Return the [x, y] coordinate for the center point of the cell that contains the specified text.  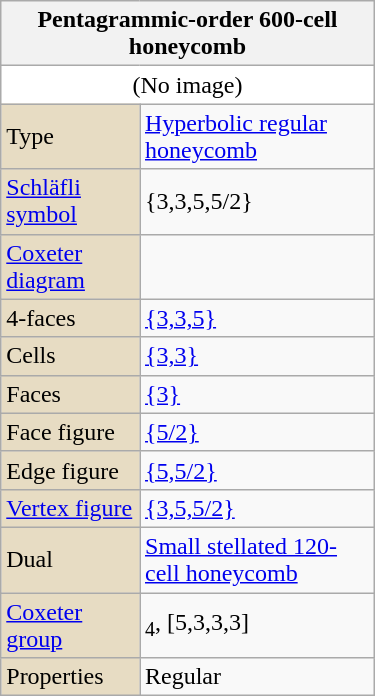
Face figure [70, 432]
Pentagrammic-order 600-cell honeycomb [188, 34]
Regular [258, 677]
{3} [258, 394]
(No image) [188, 85]
Small stellated 120-cell honeycomb [258, 560]
Coxeter diagram [70, 266]
Hyperbolic regular honeycomb [258, 136]
4, [5,3,3,3] [258, 624]
{3,5,5/2} [258, 508]
{5,5/2} [258, 470]
4-faces [70, 318]
Edge figure [70, 470]
{3,3,5,5/2} [258, 202]
{5/2} [258, 432]
{3,3,5} [258, 318]
Schläfli symbol [70, 202]
Faces [70, 394]
Properties [70, 677]
Coxeter group [70, 624]
Dual [70, 560]
Cells [70, 356]
Type [70, 136]
{3,3} [258, 356]
Vertex figure [70, 508]
